From the cell containing the given text, extract its center point as [x, y] coordinate. 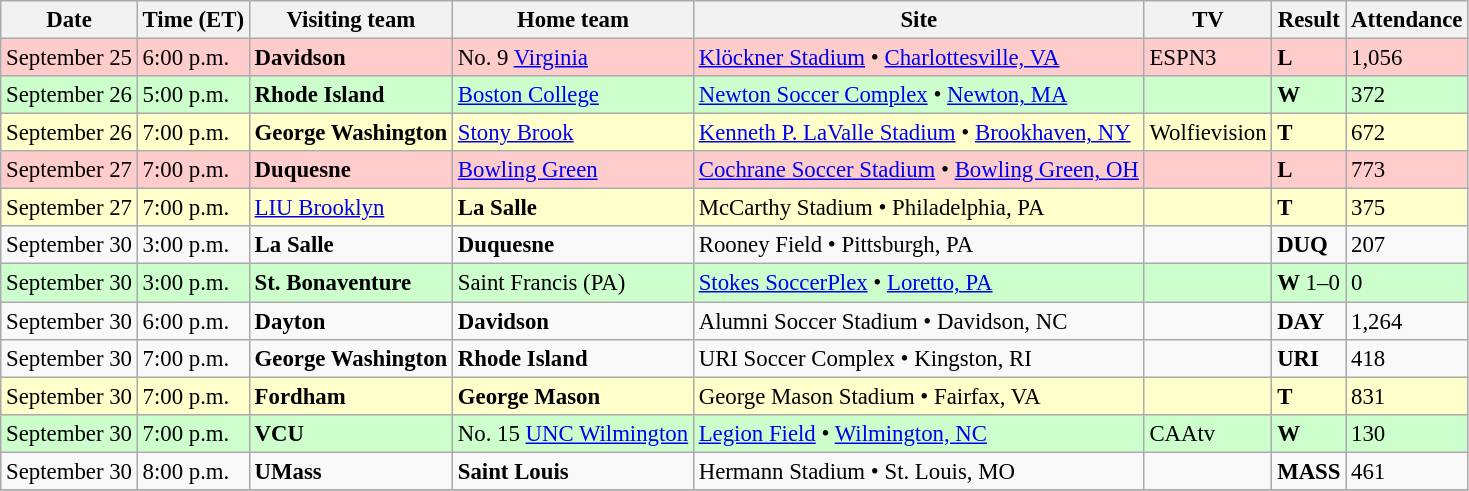
Home team [574, 20]
Cochrane Soccer Stadium • Bowling Green, OH [918, 170]
URI [1309, 358]
Wolfievision [1208, 133]
Fordham [350, 396]
130 [1407, 433]
MASS [1309, 471]
Legion Field • Wilmington, NC [918, 433]
773 [1407, 170]
Time (ET) [193, 20]
Dayton [350, 321]
Alumni Soccer Stadium • Davidson, NC [918, 321]
5:00 p.m. [193, 95]
Boston College [574, 95]
Attendance [1407, 20]
No. 9 Virginia [574, 58]
Stony Brook [574, 133]
McCarthy Stadium • Philadelphia, PA [918, 208]
September 25 [69, 58]
Visiting team [350, 20]
TV [1208, 20]
207 [1407, 245]
Rooney Field • Pittsburgh, PA [918, 245]
Kenneth P. LaValle Stadium • Brookhaven, NY [918, 133]
Date [69, 20]
St. Bonaventure [350, 283]
Site [918, 20]
831 [1407, 396]
CAAtv [1208, 433]
Saint Francis (PA) [574, 283]
No. 15 UNC Wilmington [574, 433]
Newton Soccer Complex • Newton, MA [918, 95]
ESPN3 [1208, 58]
461 [1407, 471]
Bowling Green [574, 170]
UMass [350, 471]
W 1–0 [1309, 283]
VCU [350, 433]
Hermann Stadium • St. Louis, MO [918, 471]
DAY [1309, 321]
George Mason Stadium • Fairfax, VA [918, 396]
8:00 p.m. [193, 471]
Stokes SoccerPlex • Loretto, PA [918, 283]
Saint Louis [574, 471]
418 [1407, 358]
672 [1407, 133]
URI Soccer Complex • Kingston, RI [918, 358]
DUQ [1309, 245]
1,264 [1407, 321]
Result [1309, 20]
Klöckner Stadium • Charlottesville, VA [918, 58]
372 [1407, 95]
0 [1407, 283]
1,056 [1407, 58]
George Mason [574, 396]
LIU Brooklyn [350, 208]
375 [1407, 208]
